Pinpoint the cell where the given text exists, returning its [X, Y] midpoint coordinate. 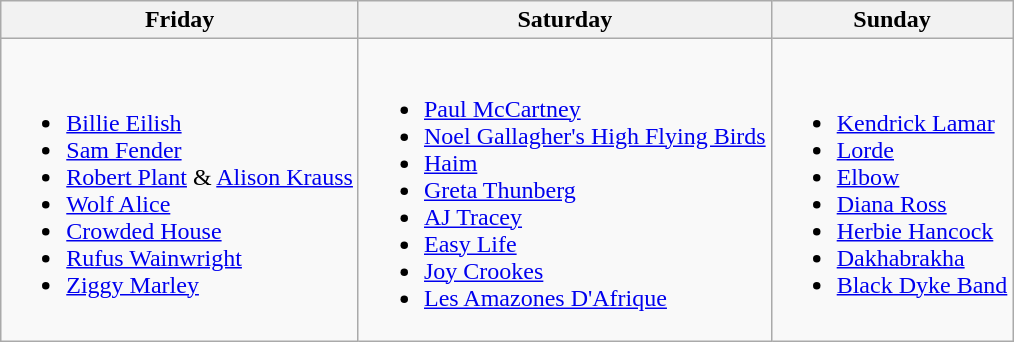
Sunday [892, 20]
Billie EilishSam FenderRobert Plant & Alison KraussWolf AliceCrowded HouseRufus WainwrightZiggy Marley [180, 190]
Kendrick LamarLordeElbowDiana RossHerbie HancockDakhabrakhaBlack Dyke Band [892, 190]
Saturday [564, 20]
Paul McCartneyNoel Gallagher's High Flying BirdsHaimGreta ThunbergAJ TraceyEasy LifeJoy CrookesLes Amazones D'Afrique [564, 190]
Friday [180, 20]
